For the text-containing cell, return its midpoint in (X, Y) coordinate format. 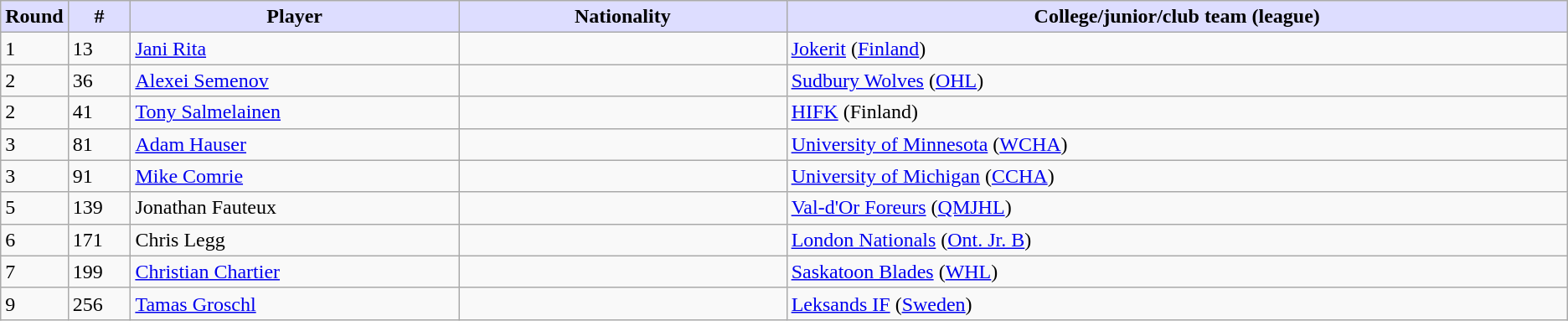
Adam Hauser (295, 144)
Tony Salmelainen (295, 112)
Tamas Groschl (295, 303)
Jani Rita (295, 49)
Leksands IF (Sweden) (1177, 303)
Nationality (623, 17)
Alexei Semenov (295, 80)
Sudbury Wolves (OHL) (1177, 80)
7 (34, 272)
HIFK (Finland) (1177, 112)
Player (295, 17)
University of Michigan (CCHA) (1177, 176)
Jokerit (Finland) (1177, 49)
Val-d'Or Foreurs (QMJHL) (1177, 208)
University of Minnesota (WCHA) (1177, 144)
Saskatoon Blades (WHL) (1177, 272)
Christian Chartier (295, 272)
171 (99, 240)
Round (34, 17)
41 (99, 112)
9 (34, 303)
91 (99, 176)
6 (34, 240)
199 (99, 272)
5 (34, 208)
College/junior/club team (league) (1177, 17)
Mike Comrie (295, 176)
81 (99, 144)
36 (99, 80)
# (99, 17)
13 (99, 49)
Chris Legg (295, 240)
139 (99, 208)
256 (99, 303)
London Nationals (Ont. Jr. B) (1177, 240)
1 (34, 49)
Jonathan Fauteux (295, 208)
